Return the (X, Y) coordinate for the center point of the cell that contains the specified text.  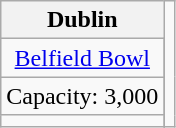
Belfield Bowl (82, 58)
Capacity: 3,000 (82, 96)
Dublin (82, 20)
